Return the [x, y] coordinate for the center point of the cell that contains the specified text.  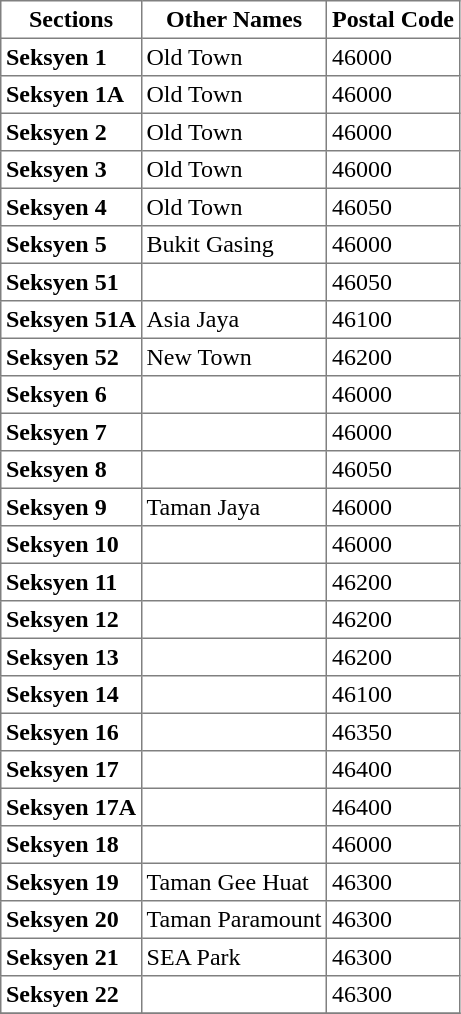
46350 [393, 732]
Seksyen 18 [72, 845]
Taman Paramount [234, 920]
Seksyen 16 [72, 732]
Other Names [234, 20]
Seksyen 21 [72, 957]
Seksyen 12 [72, 620]
Seksyen 9 [72, 507]
Seksyen 4 [72, 207]
Seksyen 11 [72, 582]
Seksyen 6 [72, 395]
Seksyen 22 [72, 995]
Seksyen 10 [72, 545]
SEA Park [234, 957]
Seksyen 52 [72, 357]
Seksyen 14 [72, 695]
Seksyen 17A [72, 807]
Seksyen 20 [72, 920]
Taman Jaya [234, 507]
Seksyen 3 [72, 170]
Asia Jaya [234, 320]
New Town [234, 357]
Bukit Gasing [234, 245]
Sections [72, 20]
Seksyen 17 [72, 770]
Postal Code [393, 20]
Seksyen 8 [72, 470]
Seksyen 51 [72, 282]
Seksyen 19 [72, 882]
Seksyen 2 [72, 132]
Seksyen 1A [72, 95]
Seksyen 51A [72, 320]
Taman Gee Huat [234, 882]
Seksyen 1 [72, 57]
Seksyen 5 [72, 245]
Seksyen 7 [72, 432]
Seksyen 13 [72, 657]
